Identify which cell holds the provided text, then report its (x, y) central coordinate. 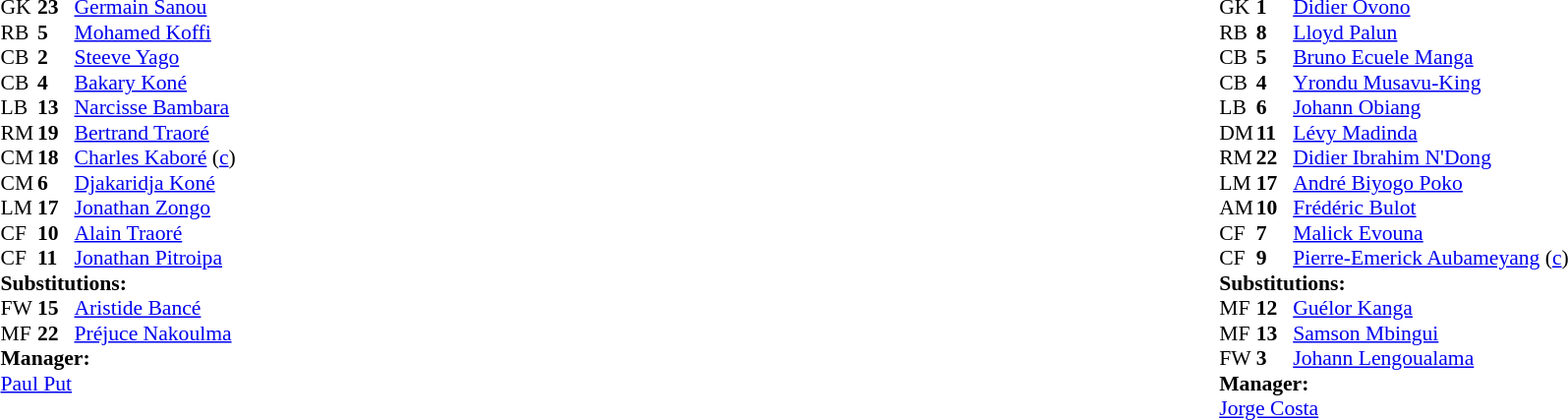
2 (56, 58)
Bakary Koné (155, 83)
19 (56, 133)
Préjuce Nakoulma (155, 333)
18 (56, 158)
Mohamed Koffi (155, 32)
Substitutions: (118, 283)
15 (56, 308)
7 (1275, 233)
Manager: (118, 359)
Charles Kaboré (c) (155, 158)
AM (1238, 208)
3 (1275, 359)
DM (1238, 133)
Narcisse Bambara (155, 107)
Paul Put (118, 384)
Bertrand Traoré (155, 133)
12 (1275, 308)
8 (1275, 32)
Aristide Bancé (155, 308)
Steeve Yago (155, 58)
Jonathan Zongo (155, 208)
Jonathan Pitroipa (155, 259)
Alain Traoré (155, 233)
Djakaridja Koné (155, 183)
9 (1275, 259)
